Determine the (X, Y) coordinate at the center of the cell enclosing the given text.  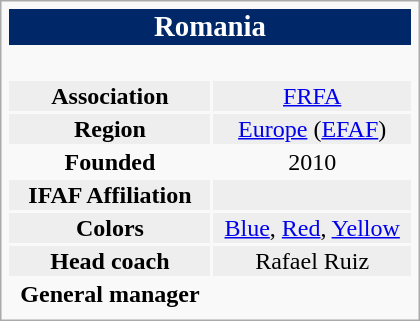
FRFA (312, 96)
Association (110, 96)
Head coach (110, 261)
Rafael Ruiz (312, 261)
Founded (110, 162)
2010 (312, 162)
Region (110, 129)
Colors (110, 228)
General manager (110, 294)
Romania (210, 27)
Europe (EFAF) (312, 129)
IFAF Affiliation (110, 195)
Blue, Red, Yellow (312, 228)
